Extract the (x, y) coordinate from the center of the cell holding the provided text.  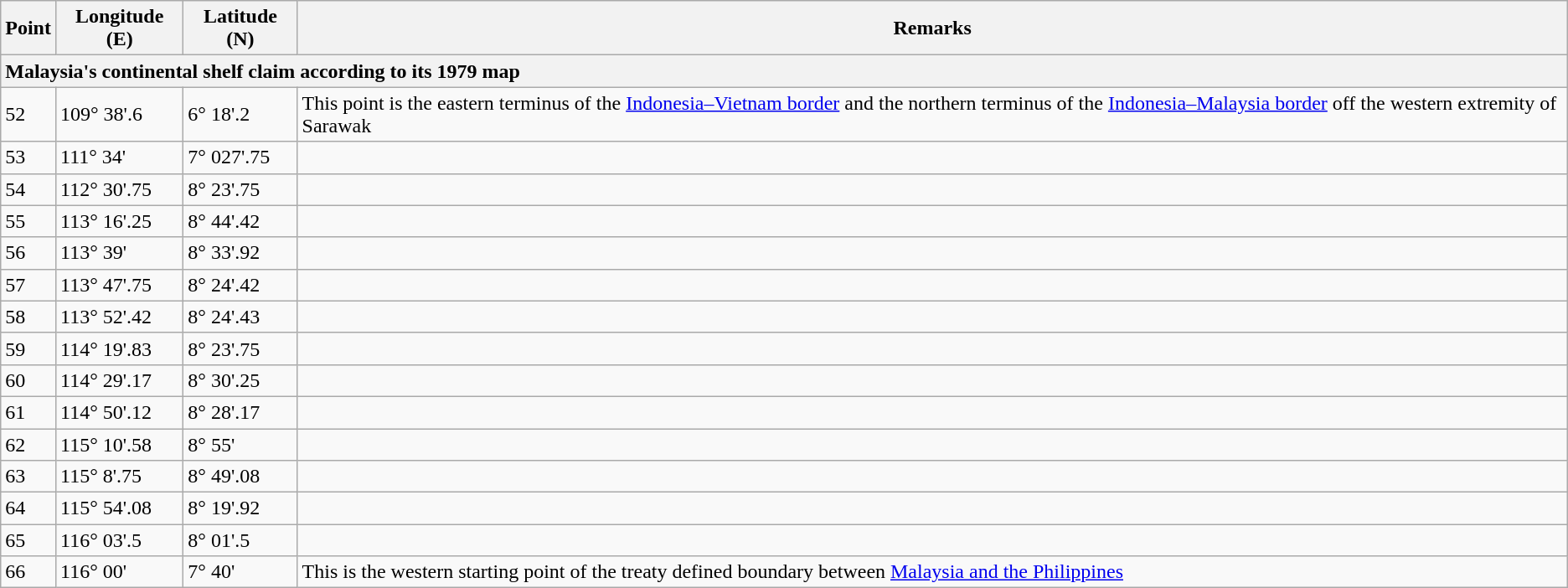
56 (28, 253)
113° 39' (119, 253)
8° 30'.25 (240, 380)
114° 29'.17 (119, 380)
64 (28, 508)
113° 16'.25 (119, 221)
58 (28, 317)
116° 03'.5 (119, 540)
115° 8'.75 (119, 477)
8° 24'.43 (240, 317)
8° 01'.5 (240, 540)
54 (28, 189)
Longitude (E) (119, 28)
6° 18'.2 (240, 114)
57 (28, 285)
115° 54'.08 (119, 508)
112° 30'.75 (119, 189)
8° 24'.42 (240, 285)
116° 00' (119, 572)
59 (28, 348)
Latitude (N) (240, 28)
This is the western starting point of the treaty defined boundary between Malaysia and the Philippines (932, 572)
Remarks (932, 28)
7° 40' (240, 572)
8° 55' (240, 445)
55 (28, 221)
113° 47'.75 (119, 285)
114° 19'.83 (119, 348)
62 (28, 445)
Point (28, 28)
60 (28, 380)
113° 52'.42 (119, 317)
8° 28'.17 (240, 412)
8° 19'.92 (240, 508)
109° 38'.6 (119, 114)
63 (28, 477)
65 (28, 540)
53 (28, 157)
52 (28, 114)
7° 027'.75 (240, 157)
8° 33'.92 (240, 253)
111° 34' (119, 157)
61 (28, 412)
66 (28, 572)
114° 50'.12 (119, 412)
115° 10'.58 (119, 445)
Malaysia's continental shelf claim according to its 1979 map (784, 71)
8° 44'.42 (240, 221)
8° 49'.08 (240, 477)
